Extract the [X, Y] coordinate from the center of the cell holding the provided text.  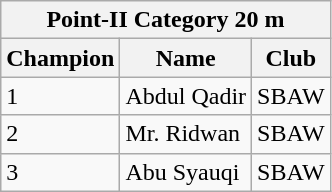
3 [60, 172]
Abu Syauqi [186, 172]
Abdul Qadir [186, 96]
Name [186, 58]
2 [60, 134]
Club [291, 58]
Point-II Category 20 m [166, 20]
Mr. Ridwan [186, 134]
Champion [60, 58]
1 [60, 96]
